From the cell containing the given text, extract its center point as (x, y) coordinate. 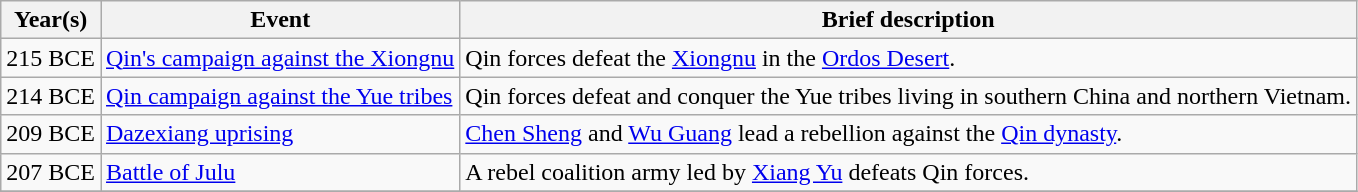
Brief description (908, 20)
A rebel coalition army led by Xiang Yu defeats Qin forces. (908, 172)
Qin's campaign against the Xiongnu (280, 58)
Chen Sheng and Wu Guang lead a rebellion against the Qin dynasty. (908, 134)
Event (280, 20)
207 BCE (51, 172)
Dazexiang uprising (280, 134)
Qin forces defeat and conquer the Yue tribes living in southern China and northern Vietnam. (908, 96)
Qin forces defeat the Xiongnu in the Ordos Desert. (908, 58)
Year(s) (51, 20)
Qin campaign against the Yue tribes (280, 96)
215 BCE (51, 58)
209 BCE (51, 134)
Battle of Julu (280, 172)
214 BCE (51, 96)
